For the text-containing cell, return its midpoint in [X, Y] coordinate format. 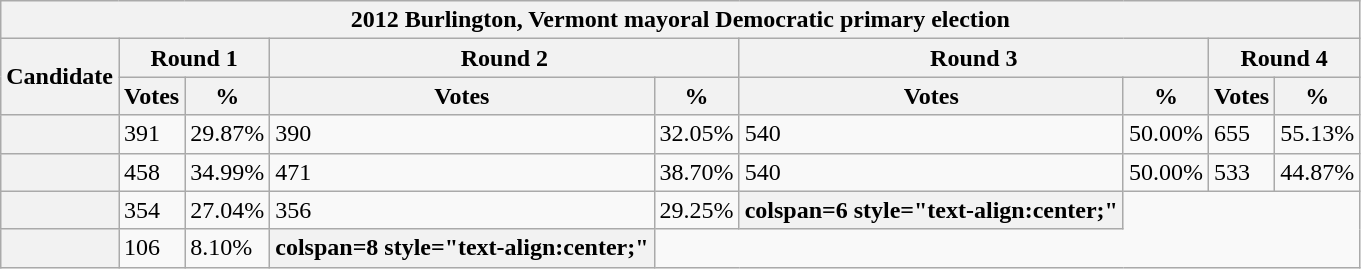
Round 3 [974, 58]
27.04% [228, 210]
38.70% [696, 172]
29.87% [228, 134]
colspan=6 style="text-align:center;" [931, 210]
colspan=8 style="text-align:center;" [462, 248]
Round 4 [1284, 58]
390 [462, 134]
471 [462, 172]
354 [151, 210]
32.05% [696, 134]
55.13% [1318, 134]
106 [151, 248]
391 [151, 134]
Candidate [60, 77]
8.10% [228, 248]
2012 Burlington, Vermont mayoral Democratic primary election [680, 20]
458 [151, 172]
Round 2 [504, 58]
356 [462, 210]
533 [1242, 172]
44.87% [1318, 172]
34.99% [228, 172]
Round 1 [194, 58]
29.25% [696, 210]
655 [1242, 134]
